For the text-containing cell, return its midpoint in (X, Y) coordinate format. 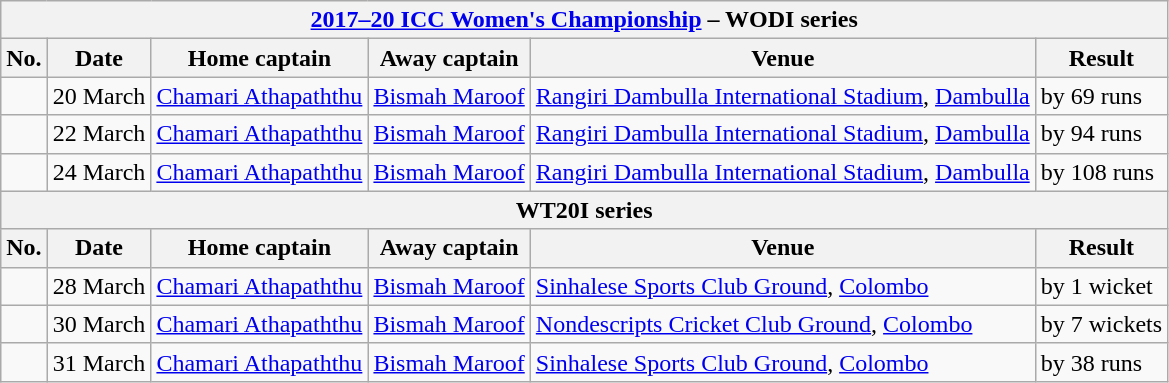
by 108 runs (1101, 172)
by 94 runs (1101, 134)
by 1 wicket (1101, 286)
2017–20 ICC Women's Championship – WODI series (584, 20)
31 March (99, 362)
30 March (99, 324)
22 March (99, 134)
by 69 runs (1101, 96)
24 March (99, 172)
by 38 runs (1101, 362)
by 7 wickets (1101, 324)
Nondescripts Cricket Club Ground, Colombo (782, 324)
20 March (99, 96)
28 March (99, 286)
WT20I series (584, 210)
